Return the [x, y] coordinate for the center point of the cell that contains the specified text.  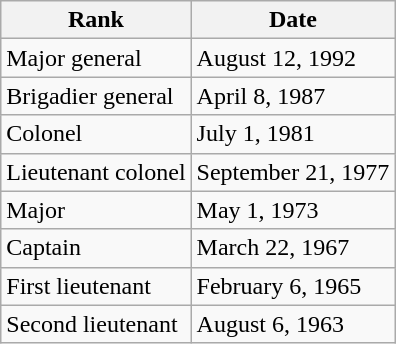
Lieutenant colonel [96, 172]
May 1, 1973 [293, 210]
First lieutenant [96, 286]
Brigadier general [96, 96]
Major general [96, 58]
August 6, 1963 [293, 324]
Rank [96, 20]
Date [293, 20]
Captain [96, 248]
September 21, 1977 [293, 172]
February 6, 1965 [293, 286]
Major [96, 210]
Second lieutenant [96, 324]
August 12, 1992 [293, 58]
Colonel [96, 134]
March 22, 1967 [293, 248]
April 8, 1987 [293, 96]
July 1, 1981 [293, 134]
